Output the (x, y) coordinate of the center of the cell containing the given text.  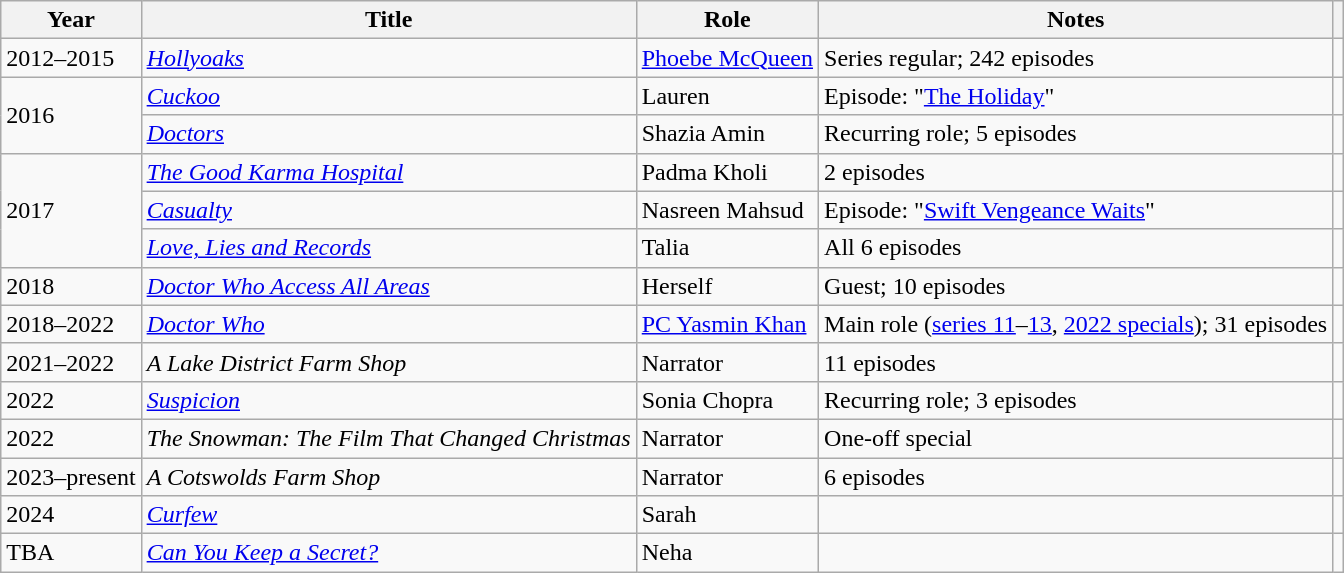
Guest; 10 episodes (1076, 286)
Doctor Who Access All Areas (388, 286)
Padma Kholi (727, 172)
2018 (71, 286)
Can You Keep a Secret? (388, 553)
Recurring role; 5 episodes (1076, 134)
2 episodes (1076, 172)
Suspicion (388, 400)
Neha (727, 553)
6 episodes (1076, 477)
Shazia Amin (727, 134)
Episode: "Swift Vengeance Waits" (1076, 210)
11 episodes (1076, 362)
Casualty (388, 210)
2018–2022 (71, 324)
A Lake District Farm Shop (388, 362)
2024 (71, 515)
Year (71, 20)
Main role (series 11–13, 2022 specials); 31 episodes (1076, 324)
Herself (727, 286)
PC Yasmin Khan (727, 324)
2016 (71, 115)
2023–present (71, 477)
Lauren (727, 96)
Phoebe McQueen (727, 58)
Notes (1076, 20)
Talia (727, 248)
Recurring role; 3 episodes (1076, 400)
Nasreen Mahsud (727, 210)
Doctors (388, 134)
Sarah (727, 515)
Hollyoaks (388, 58)
One-off special (1076, 438)
The Snowman: The Film That Changed Christmas (388, 438)
2021–2022 (71, 362)
All 6 episodes (1076, 248)
Series regular; 242 episodes (1076, 58)
2012–2015 (71, 58)
Title (388, 20)
Role (727, 20)
2017 (71, 210)
The Good Karma Hospital (388, 172)
Sonia Chopra (727, 400)
Episode: "The Holiday" (1076, 96)
Love, Lies and Records (388, 248)
Doctor Who (388, 324)
Curfew (388, 515)
Cuckoo (388, 96)
A Cotswolds Farm Shop (388, 477)
TBA (71, 553)
